Extract the (x, y) coordinate from the center of the cell holding the provided text.  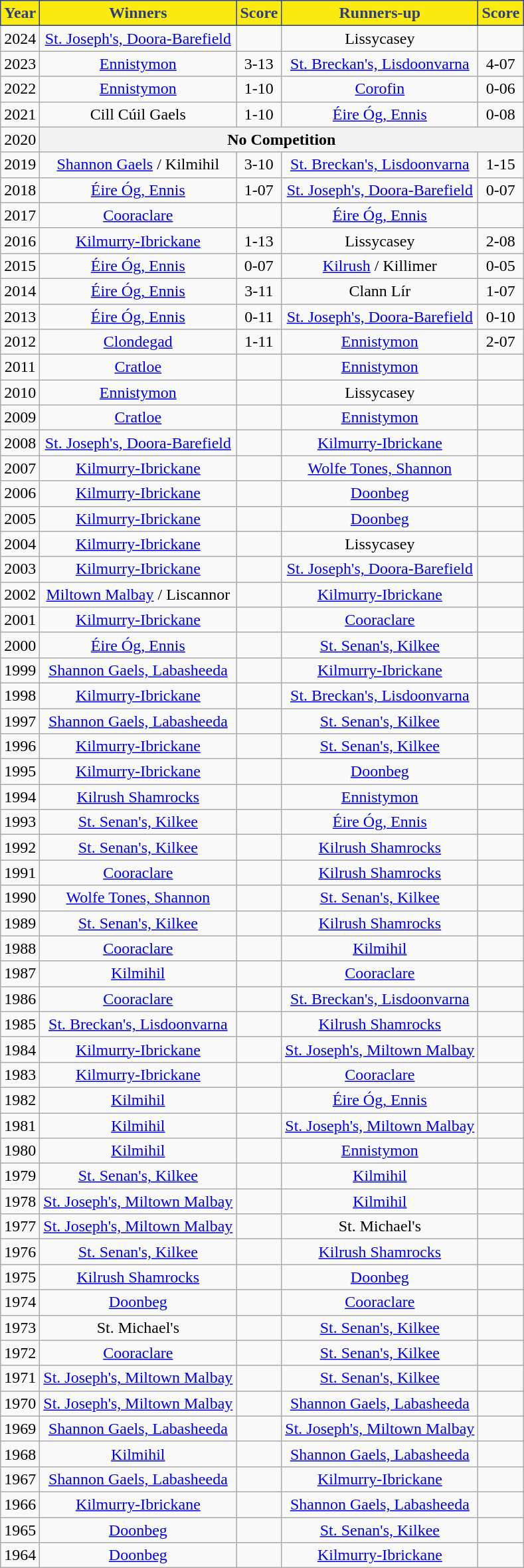
1971 (20, 1378)
2008 (20, 443)
2006 (20, 493)
1969 (20, 1429)
1974 (20, 1302)
1998 (20, 695)
3-11 (259, 291)
1975 (20, 1277)
2016 (20, 240)
2011 (20, 367)
1-15 (501, 165)
1968 (20, 1454)
2004 (20, 544)
1993 (20, 822)
3-13 (259, 64)
1996 (20, 746)
1983 (20, 1075)
Clann Lír (380, 291)
2014 (20, 291)
2000 (20, 645)
2001 (20, 620)
1965 (20, 1529)
2009 (20, 418)
2010 (20, 392)
Winners (138, 13)
Year (20, 13)
0-11 (259, 317)
2015 (20, 266)
Clondegad (138, 342)
Runners-up (380, 13)
1970 (20, 1403)
2018 (20, 190)
1991 (20, 873)
Shannon Gaels / Kilmihil (138, 165)
Miltown Malbay / Liscannor (138, 594)
0-08 (501, 114)
0-05 (501, 266)
2020 (20, 139)
2-08 (501, 240)
1966 (20, 1504)
1984 (20, 1049)
1987 (20, 974)
2021 (20, 114)
0-06 (501, 89)
Cill Cúil Gaels (138, 114)
1981 (20, 1126)
2019 (20, 165)
2017 (20, 215)
1999 (20, 670)
0-10 (501, 317)
2-07 (501, 342)
1997 (20, 721)
1992 (20, 847)
1994 (20, 797)
1967 (20, 1479)
1978 (20, 1201)
2024 (20, 39)
1964 (20, 1555)
2023 (20, 64)
1977 (20, 1227)
Kilrush / Killimer (380, 266)
1995 (20, 772)
2013 (20, 317)
1982 (20, 1100)
1-11 (259, 342)
3-10 (259, 165)
1979 (20, 1176)
1-13 (259, 240)
4-07 (501, 64)
Corofin (380, 89)
No Competition (282, 139)
1972 (20, 1353)
2003 (20, 569)
2005 (20, 519)
1990 (20, 898)
1988 (20, 948)
2002 (20, 594)
1985 (20, 1024)
1989 (20, 923)
1986 (20, 999)
1973 (20, 1328)
1980 (20, 1151)
2012 (20, 342)
2022 (20, 89)
2007 (20, 468)
1976 (20, 1252)
